Output the [x, y] coordinate of the center of the cell containing the given text.  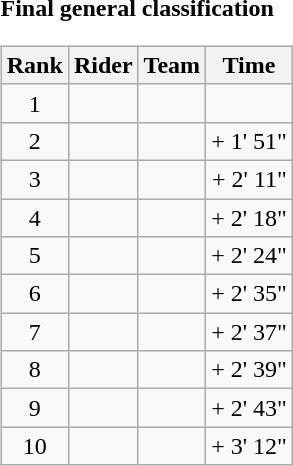
1 [34, 103]
+ 2' 43" [250, 408]
10 [34, 446]
9 [34, 408]
8 [34, 370]
3 [34, 179]
+ 2' 35" [250, 294]
Rider [103, 65]
+ 1' 51" [250, 141]
+ 2' 37" [250, 332]
2 [34, 141]
+ 2' 11" [250, 179]
7 [34, 332]
+ 2' 39" [250, 370]
+ 2' 24" [250, 256]
6 [34, 294]
4 [34, 217]
+ 2' 18" [250, 217]
Team [172, 65]
+ 3' 12" [250, 446]
5 [34, 256]
Rank [34, 65]
Time [250, 65]
